Locate the cell with the specified text and output its (x, y) center coordinate. 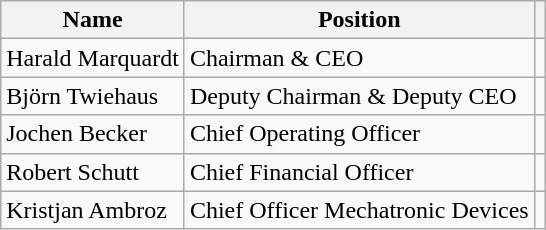
Position (359, 20)
Chief Financial Officer (359, 172)
Chairman & CEO (359, 58)
Chief Operating Officer (359, 134)
Björn Twiehaus (93, 96)
Robert Schutt (93, 172)
Chief Officer Mechatronic Devices (359, 210)
Jochen Becker (93, 134)
Harald Marquardt (93, 58)
Kristjan Ambroz (93, 210)
Name (93, 20)
Deputy Chairman & Deputy CEO (359, 96)
